Scan for the cell matching the given text and deliver its [x, y] coordinate at center. 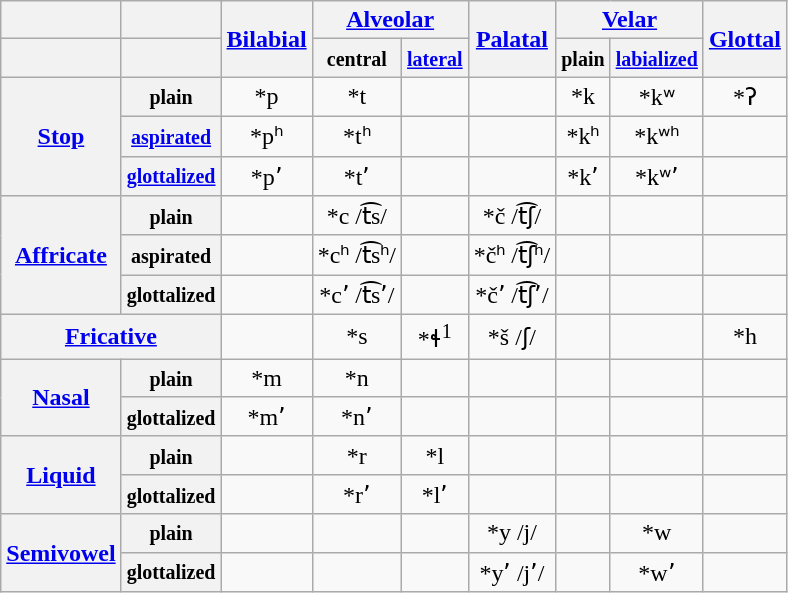
*n [356, 378]
*tʼ [356, 176]
lateral [436, 58]
*š /ʃ/ [512, 336]
*k [583, 97]
*cʼ /t͡sʼ/ [356, 295]
Fricative [111, 336]
Liquid [61, 475]
*l [436, 455]
*nʼ [356, 417]
labialized [656, 58]
*čʰ /t͡ʃʰ/ [512, 255]
Semivowel [61, 553]
Affricate [61, 256]
*t [356, 97]
*ʔ [744, 97]
Palatal [512, 39]
*pʰ [266, 136]
Nasal [61, 398]
*kʼ [583, 176]
central [356, 58]
*kʰ [583, 136]
*y /j/ [512, 533]
*wʼ [656, 572]
*rʼ [356, 494]
*kʷʼ [656, 176]
*m [266, 378]
*r [356, 455]
*kʷʰ [656, 136]
*p [266, 97]
*ɬ1 [436, 336]
*c /t͡s/ [356, 216]
Glottal [744, 39]
*pʼ [266, 176]
*č /t͡ʃ/ [512, 216]
*yʼ /jʼ/ [512, 572]
*tʰ [356, 136]
*s [356, 336]
*čʼ /t͡ʃʼ/ [512, 295]
Alveolar [390, 20]
Velar [630, 20]
*w [656, 533]
*cʰ /t͡sʰ/ [356, 255]
*kʷ [656, 97]
Stop [61, 136]
*h [744, 336]
Bilabial [266, 39]
*lʼ [436, 494]
*mʼ [266, 417]
